Output the [X, Y] coordinate of the center of the cell containing the given text.  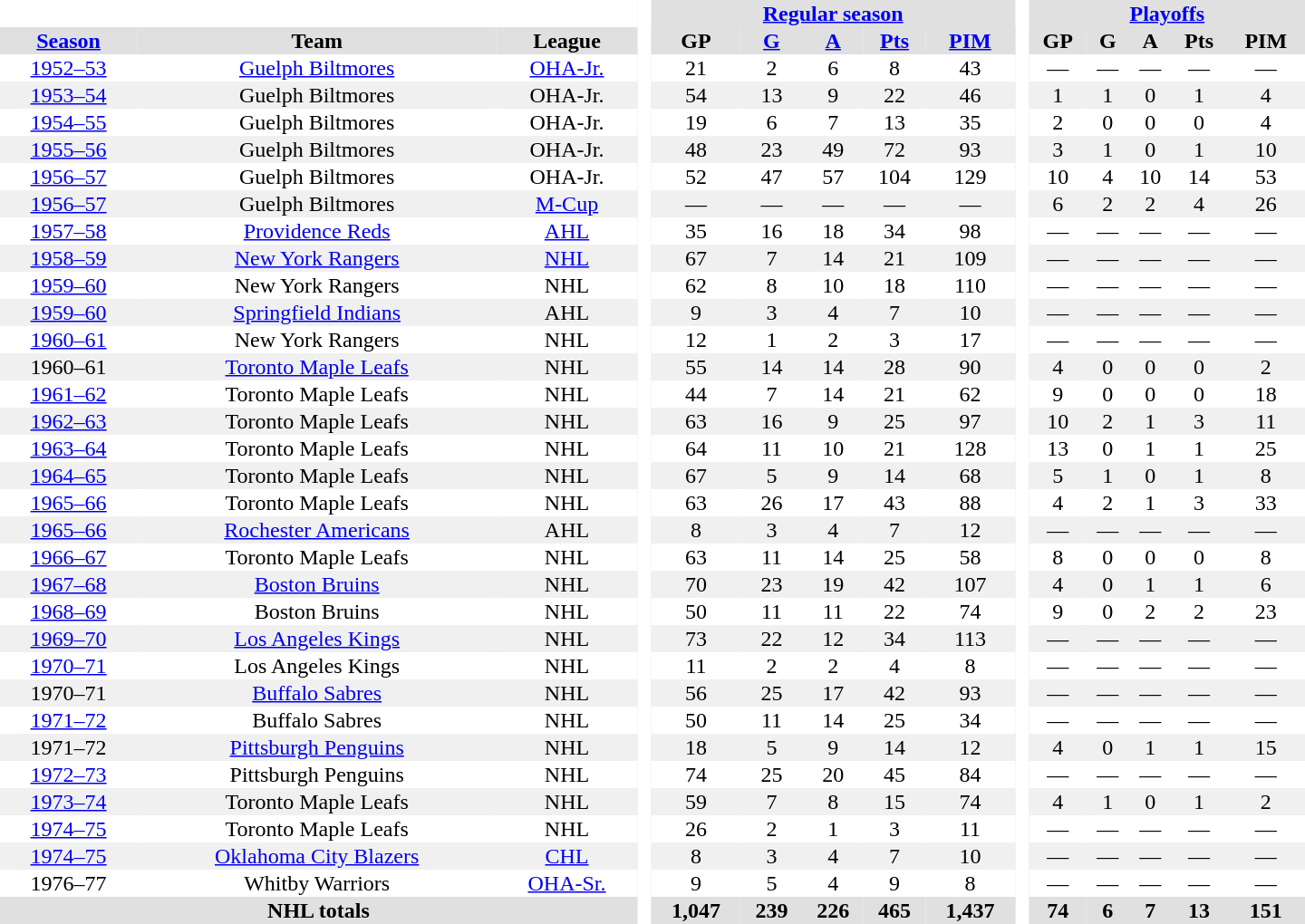
Whitby Warriors [317, 883]
OHA-Sr. [567, 883]
NHL totals [319, 910]
70 [696, 584]
20 [833, 775]
1955–56 [69, 149]
151 [1265, 910]
1968–69 [69, 611]
46 [970, 95]
84 [970, 775]
Regular season [833, 14]
Oklahoma City Blazers [317, 856]
54 [696, 95]
1973–74 [69, 802]
56 [696, 693]
1958–59 [69, 258]
1,047 [696, 910]
47 [772, 177]
1957–58 [69, 231]
88 [970, 503]
104 [894, 177]
33 [1265, 503]
1966–67 [69, 557]
98 [970, 231]
107 [970, 584]
1954–55 [69, 122]
1964–65 [69, 476]
45 [894, 775]
CHL [567, 856]
Springfield Indians [317, 313]
68 [970, 476]
64 [696, 448]
28 [894, 367]
226 [833, 910]
90 [970, 367]
239 [772, 910]
128 [970, 448]
League [567, 41]
1961–62 [69, 394]
73 [696, 639]
Team [317, 41]
113 [970, 639]
55 [696, 367]
72 [894, 149]
57 [833, 177]
Season [69, 41]
Playoffs [1167, 14]
Rochester Americans [317, 530]
44 [696, 394]
1962–63 [69, 421]
58 [970, 557]
48 [696, 149]
1976–77 [69, 883]
Providence Reds [317, 231]
1953–54 [69, 95]
1952–53 [69, 68]
1,437 [970, 910]
1967–68 [69, 584]
1969–70 [69, 639]
59 [696, 802]
52 [696, 177]
465 [894, 910]
109 [970, 258]
49 [833, 149]
53 [1265, 177]
110 [970, 285]
97 [970, 421]
129 [970, 177]
1963–64 [69, 448]
M-Cup [567, 204]
1972–73 [69, 775]
